Detect which cell encompasses the target text, then output its (X, Y) center coordinate. 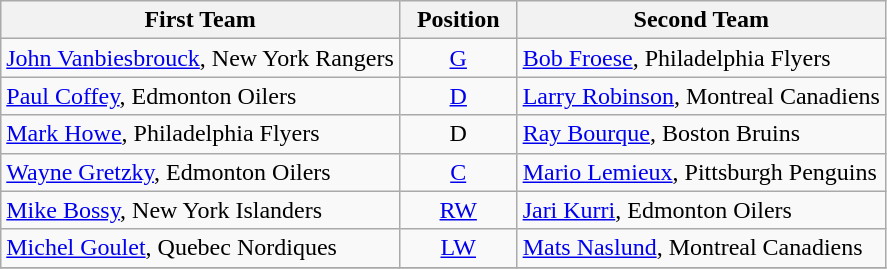
Ray Bourque, Boston Bruins (701, 134)
Michel Goulet, Quebec Nordiques (200, 248)
Mark Howe, Philadelphia Flyers (200, 134)
Mats Naslund, Montreal Canadiens (701, 248)
Position (458, 20)
Jari Kurri, Edmonton Oilers (701, 210)
Mario Lemieux, Pittsburgh Penguins (701, 172)
Mike Bossy, New York Islanders (200, 210)
C (458, 172)
LW (458, 248)
RW (458, 210)
John Vanbiesbrouck, New York Rangers (200, 58)
G (458, 58)
First Team (200, 20)
Larry Robinson, Montreal Canadiens (701, 96)
Paul Coffey, Edmonton Oilers (200, 96)
Bob Froese, Philadelphia Flyers (701, 58)
Wayne Gretzky, Edmonton Oilers (200, 172)
Second Team (701, 20)
